Find where the given text appears and provide that cell's center as [X, Y] coordinate. 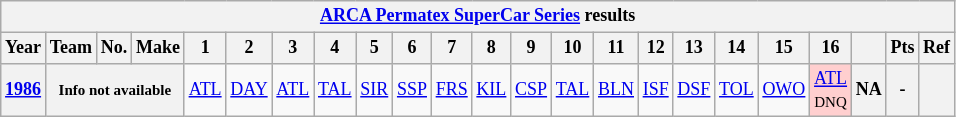
SSP [412, 90]
10 [572, 48]
3 [293, 48]
1 [205, 48]
DSF [694, 90]
11 [616, 48]
OWO [784, 90]
Ref [937, 48]
SIR [374, 90]
DAY [249, 90]
CSP [532, 90]
NA [868, 90]
Year [24, 48]
Info not available [114, 90]
7 [452, 48]
FRS [452, 90]
TOL [736, 90]
15 [784, 48]
9 [532, 48]
4 [335, 48]
ATLDNQ [831, 90]
Team [70, 48]
BLN [616, 90]
ISF [656, 90]
8 [492, 48]
13 [694, 48]
2 [249, 48]
- [902, 90]
ARCA Permatex SuperCar Series results [478, 16]
Make [158, 48]
KIL [492, 90]
5 [374, 48]
16 [831, 48]
14 [736, 48]
1986 [24, 90]
6 [412, 48]
12 [656, 48]
Pts [902, 48]
No. [114, 48]
